Identify which cell holds the provided text, then report its (X, Y) central coordinate. 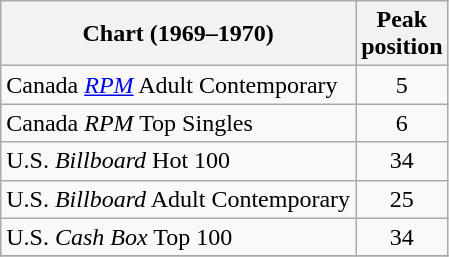
U.S. Billboard Hot 100 (178, 161)
Canada RPM Adult Contemporary (178, 85)
6 (402, 123)
Canada RPM Top Singles (178, 123)
5 (402, 85)
U.S. Billboard Adult Contemporary (178, 199)
U.S. Cash Box Top 100 (178, 237)
Chart (1969–1970) (178, 34)
25 (402, 199)
Peakposition (402, 34)
